For the text-containing cell, return its midpoint in (X, Y) coordinate format. 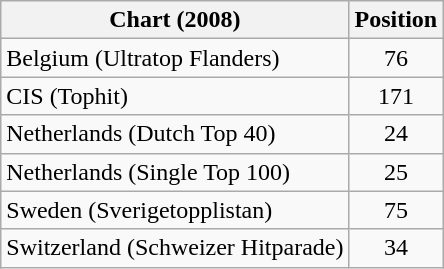
76 (396, 58)
24 (396, 134)
Belgium (Ultratop Flanders) (175, 58)
Switzerland (Schweizer Hitparade) (175, 248)
Chart (2008) (175, 20)
34 (396, 248)
Sweden (Sverigetopplistan) (175, 210)
25 (396, 172)
171 (396, 96)
Netherlands (Single Top 100) (175, 172)
Netherlands (Dutch Top 40) (175, 134)
Position (396, 20)
CIS (Tophit) (175, 96)
75 (396, 210)
